Determine the [X, Y] coordinate at the center of the cell enclosing the given text.  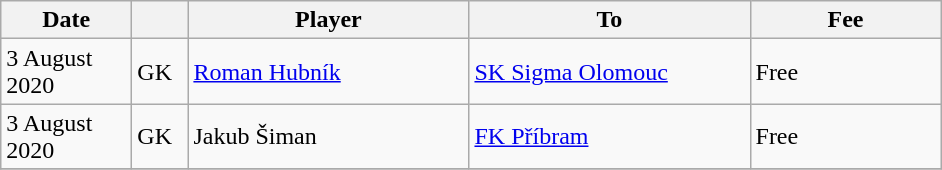
SK Sigma Olomouc [610, 72]
Roman Hubník [328, 72]
Fee [846, 20]
Jakub Šiman [328, 136]
Player [328, 20]
FK Příbram [610, 136]
Date [66, 20]
To [610, 20]
